Return the [x, y] coordinate for the center point of the cell that contains the specified text.  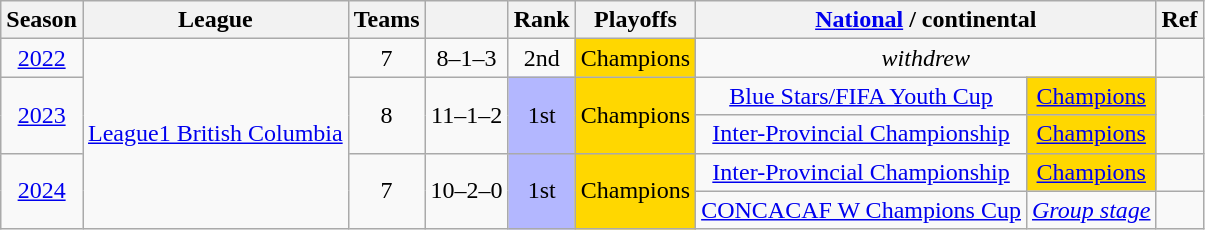
withdrew [926, 58]
League1 British Columbia [215, 134]
National / continental [926, 20]
8 [386, 115]
Rank [542, 20]
11–1–2 [466, 115]
2022 [42, 58]
8–1–3 [466, 58]
Season [42, 20]
Blue Stars/FIFA Youth Cup [862, 96]
2024 [42, 191]
2023 [42, 115]
League [215, 20]
Group stage [1091, 210]
2nd [542, 58]
10–2–0 [466, 191]
Ref [1180, 20]
Playoffs [635, 20]
CONCACAF W Champions Cup [862, 210]
Teams [386, 20]
